From the cell containing the given text, extract its center point as [X, Y] coordinate. 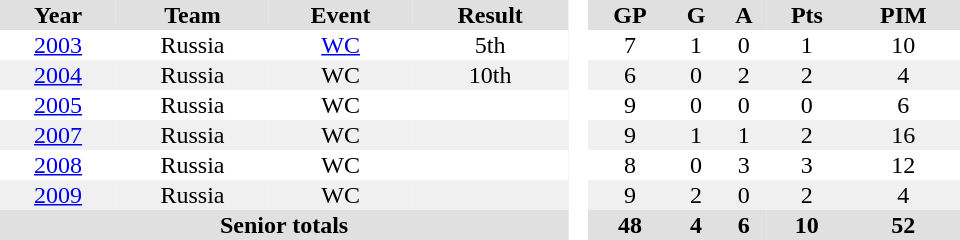
52 [904, 225]
Result [490, 15]
5th [490, 45]
Team [192, 15]
2005 [58, 105]
Year [58, 15]
Event [341, 15]
2009 [58, 195]
Senior totals [284, 225]
PIM [904, 15]
2004 [58, 75]
10th [490, 75]
2007 [58, 135]
16 [904, 135]
G [696, 15]
48 [630, 225]
7 [630, 45]
Pts [807, 15]
2003 [58, 45]
2008 [58, 165]
8 [630, 165]
12 [904, 165]
A [744, 15]
GP [630, 15]
